Detect which cell encompasses the target text, then output its (X, Y) center coordinate. 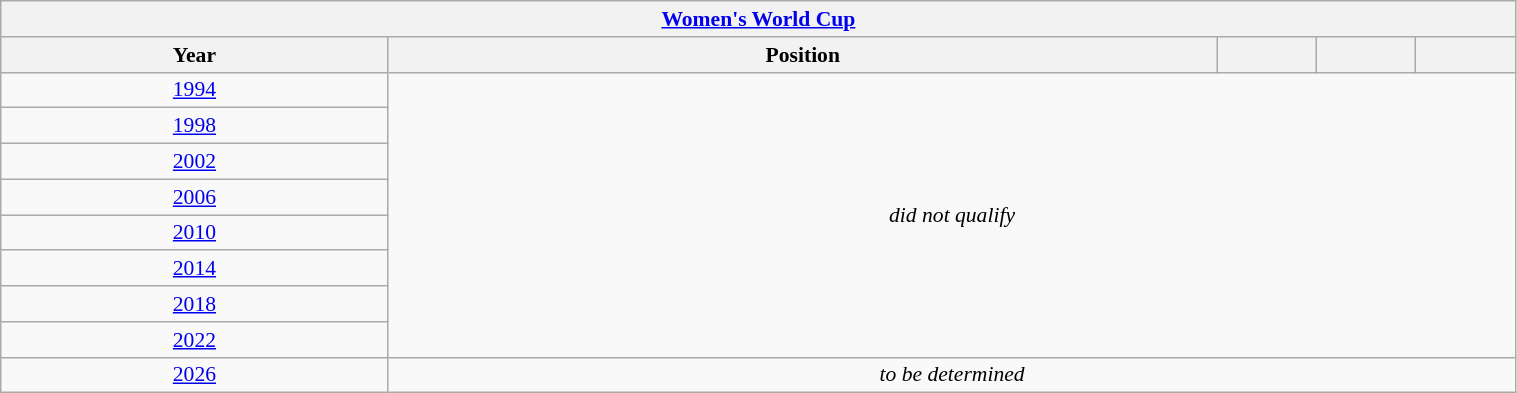
2018 (194, 304)
Year (194, 55)
2006 (194, 197)
2026 (194, 375)
2022 (194, 340)
1998 (194, 126)
Position (802, 55)
2014 (194, 269)
to be determined (952, 375)
2002 (194, 162)
Women's World Cup (758, 19)
1994 (194, 90)
did not qualify (952, 214)
2010 (194, 233)
